Scan for the cell matching the given text and deliver its [X, Y] coordinate at center. 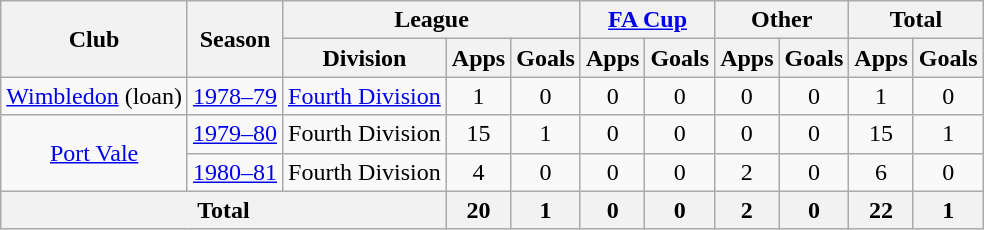
Port Vale [94, 153]
20 [478, 210]
FA Cup [647, 20]
1979–80 [234, 134]
22 [881, 210]
Club [94, 39]
Wimbledon (loan) [94, 96]
1980–81 [234, 172]
4 [478, 172]
1978–79 [234, 96]
League [432, 20]
6 [881, 172]
Season [234, 39]
Division [365, 58]
Other [782, 20]
